Output the (x, y) coordinate of the center of the cell containing the given text.  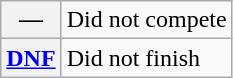
Did not compete (146, 20)
Did not finish (146, 58)
DNF (31, 58)
— (31, 20)
